Detect which cell encompasses the target text, then output its [X, Y] center coordinate. 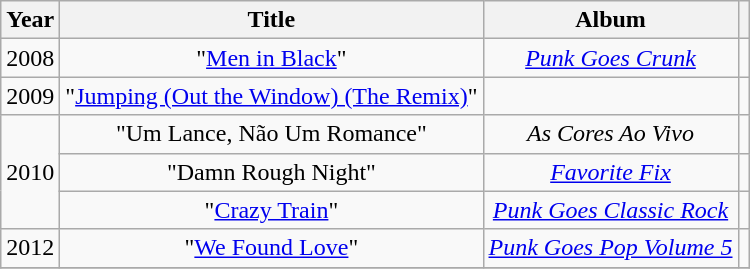
Punk Goes Crunk [610, 58]
As Cores Ao Vivo [610, 134]
"Men in Black" [272, 58]
Punk Goes Classic Rock [610, 210]
2012 [30, 248]
"Crazy Train" [272, 210]
2008 [30, 58]
"Jumping (Out the Window) (The Remix)" [272, 96]
Punk Goes Pop Volume 5 [610, 248]
2010 [30, 172]
"Damn Rough Night" [272, 172]
2009 [30, 96]
Favorite Fix [610, 172]
"We Found Love" [272, 248]
"Um Lance, Não Um Romance" [272, 134]
Album [610, 20]
Title [272, 20]
Year [30, 20]
